Pinpoint the cell where the given text exists, returning its (x, y) midpoint coordinate. 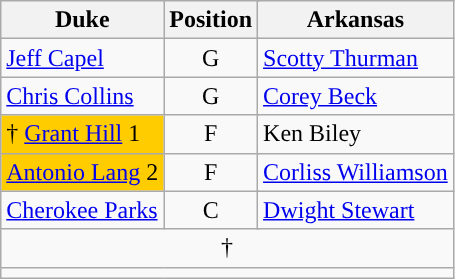
Corliss Williamson (356, 172)
Jeff Capel (82, 58)
† (227, 248)
Scotty Thurman (356, 58)
† Grant Hill 1 (82, 134)
Antonio Lang 2 (82, 172)
Dwight Stewart (356, 210)
Duke (82, 20)
C (211, 210)
Arkansas (356, 20)
Corey Beck (356, 96)
Cherokee Parks (82, 210)
Ken Biley (356, 134)
Position (211, 20)
Chris Collins (82, 96)
